Extract the [X, Y] coordinate from the center of the cell holding the provided text.  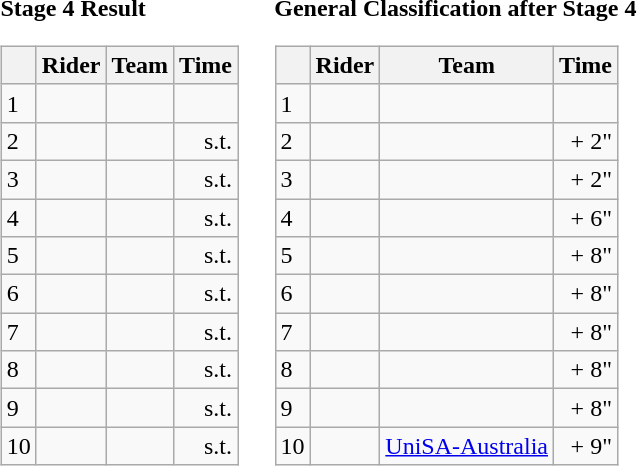
+ 6" [586, 217]
UniSA-Australia [467, 446]
+ 9" [586, 446]
